For the text-containing cell, return its midpoint in [X, Y] coordinate format. 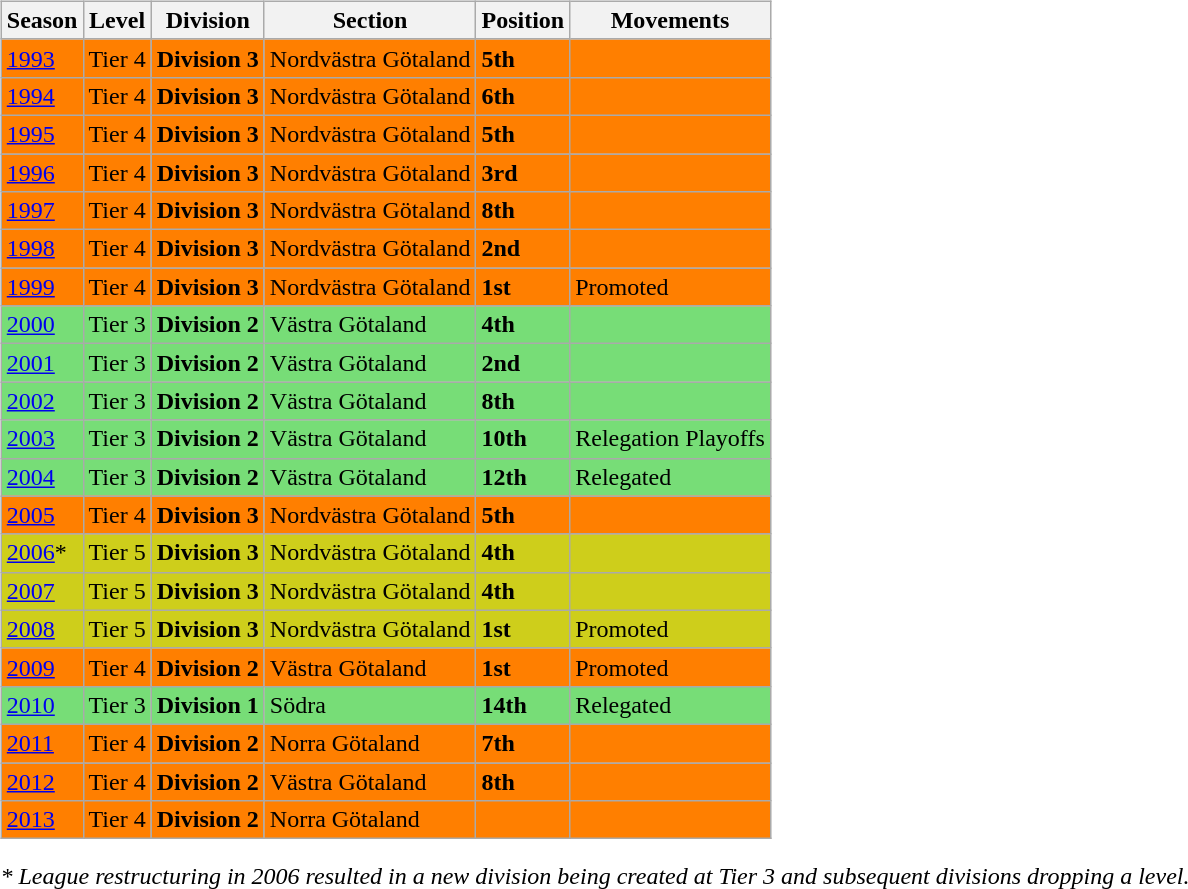
2008 [42, 629]
Level [117, 20]
1995 [42, 134]
2005 [42, 515]
2009 [42, 667]
2002 [42, 401]
1999 [42, 287]
10th [523, 439]
3rd [523, 173]
2007 [42, 591]
2010 [42, 705]
6th [523, 96]
2013 [42, 820]
1994 [42, 96]
Section [370, 20]
2011 [42, 743]
Position [523, 20]
2000 [42, 325]
Season [42, 20]
1998 [42, 249]
2012 [42, 781]
12th [523, 477]
1997 [42, 211]
Movements [670, 20]
1996 [42, 173]
7th [523, 743]
2003 [42, 439]
2004 [42, 477]
1993 [42, 58]
14th [523, 705]
Division 1 [208, 705]
Södra [370, 705]
Relegation Playoffs [670, 439]
2006* [42, 553]
Division [208, 20]
2001 [42, 363]
